From the cell containing the given text, extract its center point as (X, Y) coordinate. 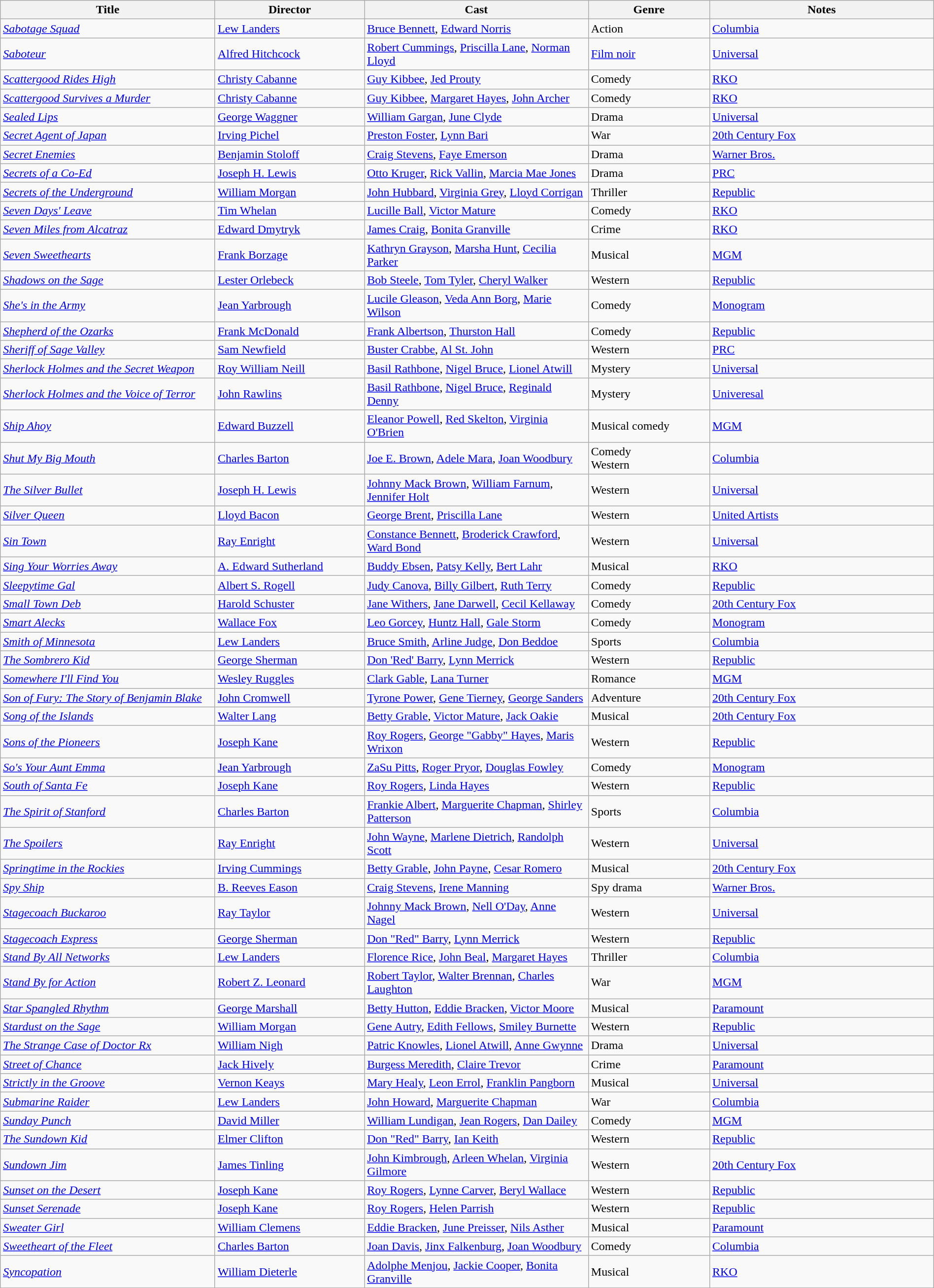
Sherlock Holmes and the Secret Weapon (108, 369)
Secrets of a Co-Ed (108, 173)
Gene Autry, Edith Fellows, Smiley Burnette (477, 1027)
Judy Canova, Billy Gilbert, Ruth Terry (477, 585)
Robert Cummings, Priscilla Lane, Norman Lloyd (477, 54)
Basil Rathbone, Nigel Bruce, Lionel Atwill (477, 369)
James Tinling (290, 1165)
Sunday Punch (108, 1120)
Wesley Ruggles (290, 679)
Sweetheart of the Fleet (108, 1246)
The Silver Bullet (108, 490)
Don 'Red' Barry, Lynn Merrick (477, 660)
William Clemens (290, 1227)
Albert S. Rogell (290, 585)
A. Edward Sutherland (290, 566)
Benjamin Stoloff (290, 154)
Adolphe Menjou, Jackie Cooper, Bonita Granville (477, 1271)
Walter Lang (290, 716)
John Rawlins (290, 394)
Sabotage Squad (108, 29)
Cast (477, 10)
Secret Agent of Japan (108, 136)
Shepherd of the Ozarks (108, 331)
John Kimbrough, Arleen Whelan, Virginia Gilmore (477, 1165)
The Strange Case of Doctor Rx (108, 1046)
Notes (822, 10)
Buster Crabbe, Al St. John (477, 350)
George Marshall (290, 1008)
Sin Town (108, 541)
Johnny Mack Brown, William Farnum, Jennifer Holt (477, 490)
Craig Stevens, Irene Manning (477, 887)
Jack Hively (290, 1064)
John Howard, Marguerite Chapman (477, 1102)
Spy Ship (108, 887)
Roy Rogers, George "Gabby" Hayes, Maris Wrixon (477, 742)
William Dieterle (290, 1271)
So's Your Aunt Emma (108, 767)
Sweater Girl (108, 1227)
Sundown Jim (108, 1165)
Secret Enemies (108, 154)
Sunset on the Desert (108, 1190)
Johnny Mack Brown, Nell O'Day, Anne Nagel (477, 913)
Buddy Ebsen, Patsy Kelly, Bert Lahr (477, 566)
Edward Buzzell (290, 426)
She's in the Army (108, 305)
Spy drama (649, 887)
Clark Gable, Lana Turner (477, 679)
Director (290, 10)
John Hubbard, Virginia Grey, Lloyd Corrigan (477, 192)
Betty Hutton, Eddie Bracken, Victor Moore (477, 1008)
Seven Miles from Alcatraz (108, 229)
Secrets of the Underground (108, 192)
John Wayne, Marlene Dietrich, Randolph Scott (477, 844)
Stand By for Action (108, 983)
Saboteur (108, 54)
Guy Kibbee, Jed Prouty (477, 79)
The Spirit of Stanford (108, 811)
Roy William Neill (290, 369)
Basil Rathbone, Nigel Bruce, Reginald Denny (477, 394)
James Craig, Bonita Granville (477, 229)
Sheriff of Sage Valley (108, 350)
Sam Newfield (290, 350)
Edward Dmytryk (290, 229)
Submarine Raider (108, 1102)
John Cromwell (290, 698)
Ray Taylor (290, 913)
Guy Kibbee, Margaret Hayes, John Archer (477, 98)
William Nigh (290, 1046)
Syncopation (108, 1271)
Harold Schuster (290, 604)
Bruce Smith, Arline Judge, Don Beddoe (477, 641)
Bruce Bennett, Edward Norris (477, 29)
Silver Queen (108, 515)
Genre (649, 10)
Leo Gorcey, Huntz Hall, Gale Storm (477, 622)
ZaSu Pitts, Roger Pryor, Douglas Fowley (477, 767)
Scattergood Survives a Murder (108, 98)
Frank Albertson, Thurston Hall (477, 331)
Betty Grable, Victor Mature, Jack Oakie (477, 716)
Strictly in the Groove (108, 1083)
Song of the Islands (108, 716)
George Brent, Priscilla Lane (477, 515)
Musical comedy (649, 426)
Springtime in the Rockies (108, 869)
Robert Taylor, Walter Brennan, Charles Laughton (477, 983)
David Miller (290, 1120)
Don "Red" Barry, Lynn Merrick (477, 938)
Lloyd Bacon (290, 515)
Film noir (649, 54)
Action (649, 29)
Bob Steele, Tom Tyler, Cheryl Walker (477, 280)
Burgess Meredith, Claire Trevor (477, 1064)
Lucile Gleason, Veda Ann Borg, Marie Wilson (477, 305)
Eddie Bracken, June Preisser, Nils Asther (477, 1227)
Vernon Keays (290, 1083)
William Gargan, June Clyde (477, 117)
George Waggner (290, 117)
Stardust on the Sage (108, 1027)
Stagecoach Buckaroo (108, 913)
Street of Chance (108, 1064)
Lucille Ball, Victor Mature (477, 210)
William Lundigan, Jean Rogers, Dan Dailey (477, 1120)
B. Reeves Eason (290, 887)
Roy Rogers, Linda Hayes (477, 786)
Joe E. Brown, Adele Mara, Joan Woodbury (477, 458)
Patric Knowles, Lionel Atwill, Anne Gwynne (477, 1046)
ComedyWestern (649, 458)
United Artists (822, 515)
The Spoilers (108, 844)
Star Spangled Rhythm (108, 1008)
Irving Pichel (290, 136)
Betty Grable, John Payne, Cesar Romero (477, 869)
Smith of Minnesota (108, 641)
Sunset Serenade (108, 1209)
Ship Ahoy (108, 426)
Roy Rogers, Helen Parrish (477, 1209)
Scattergood Rides High (108, 79)
Eleanor Powell, Red Skelton, Virginia O'Brien (477, 426)
Shut My Big Mouth (108, 458)
The Sundown Kid (108, 1139)
Title (108, 10)
Preston Foster, Lynn Bari (477, 136)
Sing Your Worries Away (108, 566)
Stagecoach Express (108, 938)
Somewhere I'll Find You (108, 679)
Lester Orlebeck (290, 280)
Wallace Fox (290, 622)
Son of Fury: The Story of Benjamin Blake (108, 698)
Roy Rogers, Lynne Carver, Beryl Wallace (477, 1190)
Craig Stevens, Faye Emerson (477, 154)
Don "Red" Barry, Ian Keith (477, 1139)
Sons of the Pioneers (108, 742)
Seven Days' Leave (108, 210)
Elmer Clifton (290, 1139)
Florence Rice, John Beal, Margaret Hayes (477, 957)
Robert Z. Leonard (290, 983)
Univeresal (822, 394)
Small Town Deb (108, 604)
Sealed Lips (108, 117)
The Sombrero Kid (108, 660)
Joan Davis, Jinx Falkenburg, Joan Woodbury (477, 1246)
Tyrone Power, Gene Tierney, George Sanders (477, 698)
Tim Whelan (290, 210)
Frankie Albert, Marguerite Chapman, Shirley Patterson (477, 811)
Otto Kruger, Rick Vallin, Marcia Mae Jones (477, 173)
Kathryn Grayson, Marsha Hunt, Cecilia Parker (477, 254)
Irving Cummings (290, 869)
Constance Bennett, Broderick Crawford, Ward Bond (477, 541)
Mary Healy, Leon Errol, Franklin Pangborn (477, 1083)
Jane Withers, Jane Darwell, Cecil Kellaway (477, 604)
Sherlock Holmes and the Voice of Terror (108, 394)
South of Santa Fe (108, 786)
Stand By All Networks (108, 957)
Alfred Hitchcock (290, 54)
Adventure (649, 698)
Frank McDonald (290, 331)
Smart Alecks (108, 622)
Romance (649, 679)
Seven Sweethearts (108, 254)
Shadows on the Sage (108, 280)
Frank Borzage (290, 254)
Sleepytime Gal (108, 585)
